Detect which cell encompasses the target text, then output its (x, y) center coordinate. 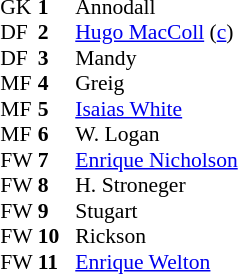
Isaias White (156, 109)
Hugo MacColl (c) (156, 33)
2 (57, 33)
10 (57, 237)
W. Logan (156, 135)
5 (57, 109)
Stugart (156, 211)
9 (57, 211)
Mandy (156, 58)
Enrique Nicholson (156, 160)
6 (57, 135)
3 (57, 58)
7 (57, 160)
Greig (156, 83)
Rickson (156, 237)
8 (57, 185)
H. Stroneger (156, 185)
4 (57, 83)
